Return (X, Y) of the center of cell containing provided text 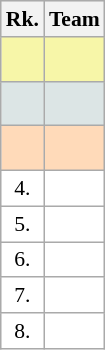
8. (22, 331)
5. (22, 224)
7. (22, 296)
4. (22, 189)
6. (22, 260)
Team (74, 19)
Rk. (22, 19)
